Capture the cell that displays the provided text and extract its (X, Y) central coordinate. 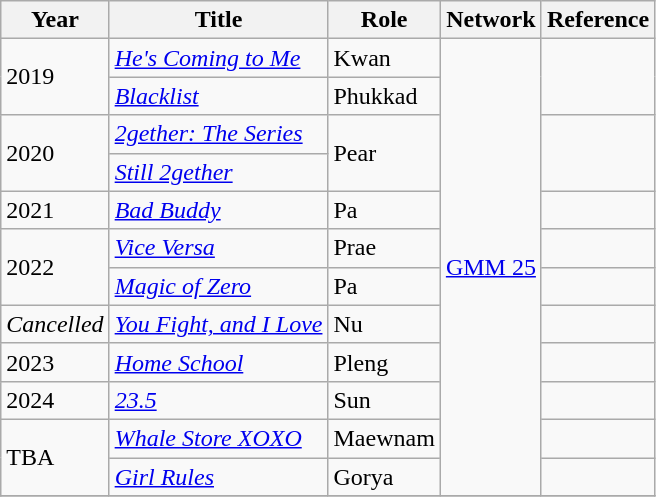
2024 (55, 400)
Pleng (384, 362)
Pear (384, 153)
Maewnam (384, 438)
Kwan (384, 58)
Role (384, 20)
Network (490, 20)
Whale Store XOXO (218, 438)
GMM 25 (490, 268)
2022 (55, 267)
TBA (55, 457)
Still 2gether (218, 172)
2021 (55, 210)
Girl Rules (218, 477)
Nu (384, 324)
Bad Buddy (218, 210)
2019 (55, 77)
Prae (384, 248)
Cancelled (55, 324)
You Fight, and I Love (218, 324)
Magic of Zero (218, 286)
2gether: The Series (218, 134)
Phukkad (384, 96)
He's Coming to Me (218, 58)
Title (218, 20)
Gorya (384, 477)
Sun (384, 400)
Vice Versa (218, 248)
Blacklist (218, 96)
23.5 (218, 400)
Home School (218, 362)
2020 (55, 153)
Year (55, 20)
Reference (598, 20)
2023 (55, 362)
